Pinpoint the cell where the given text exists, returning its [X, Y] midpoint coordinate. 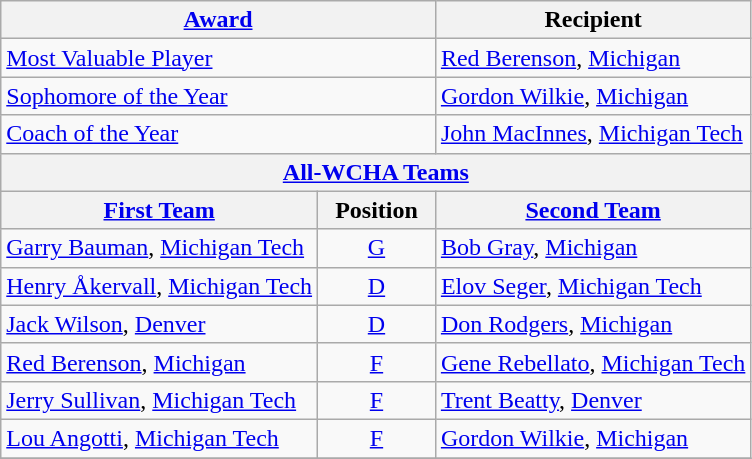
Recipient [593, 20]
All-WCHA Teams [376, 172]
Coach of the Year [218, 134]
Trent Beatty, Denver [593, 400]
Second Team [593, 210]
John MacInnes, Michigan Tech [593, 134]
Lou Angotti, Michigan Tech [160, 438]
Award [218, 20]
Garry Bauman, Michigan Tech [160, 248]
Sophomore of the Year [218, 96]
Gene Rebellato, Michigan Tech [593, 362]
Bob Gray, Michigan [593, 248]
Jack Wilson, Denver [160, 324]
Jerry Sullivan, Michigan Tech [160, 400]
Henry Åkervall, Michigan Tech [160, 286]
Elov Seger, Michigan Tech [593, 286]
G [377, 248]
Position [377, 210]
First Team [160, 210]
Most Valuable Player [218, 58]
Don Rodgers, Michigan [593, 324]
